Return the (x, y) coordinate for the center point of the cell that contains the specified text.  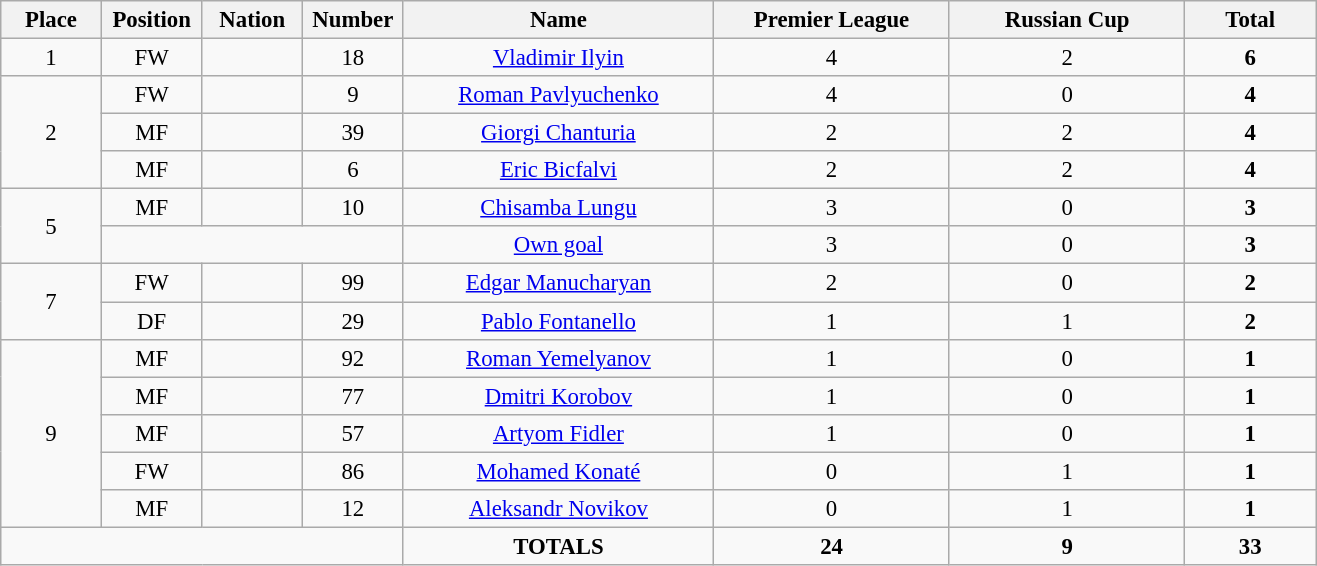
99 (354, 283)
33 (1250, 546)
Russian Cup (1067, 20)
92 (354, 358)
Dmitri Korobov (558, 396)
Aleksandr Novikov (558, 509)
Roman Pavlyuchenko (558, 95)
Chisamba Lungu (558, 208)
Artyom Fidler (558, 433)
12 (354, 509)
18 (354, 58)
24 (832, 546)
Roman Yemelyanov (558, 358)
57 (354, 433)
Vladimir Ilyin (558, 58)
Own goal (558, 245)
TOTALS (558, 546)
Total (1250, 20)
Premier League (832, 20)
Number (354, 20)
77 (354, 396)
Eric Bicfalvi (558, 170)
10 (354, 208)
Pablo Fontanello (558, 321)
Mohamed Konaté (558, 471)
Position (152, 20)
7 (52, 302)
Edgar Manucharyan (558, 283)
29 (354, 321)
Name (558, 20)
DF (152, 321)
39 (354, 133)
Giorgi Chanturia (558, 133)
86 (354, 471)
Place (52, 20)
Nation (252, 20)
5 (52, 226)
